Output the [x, y] coordinate of the center of the cell containing the given text.  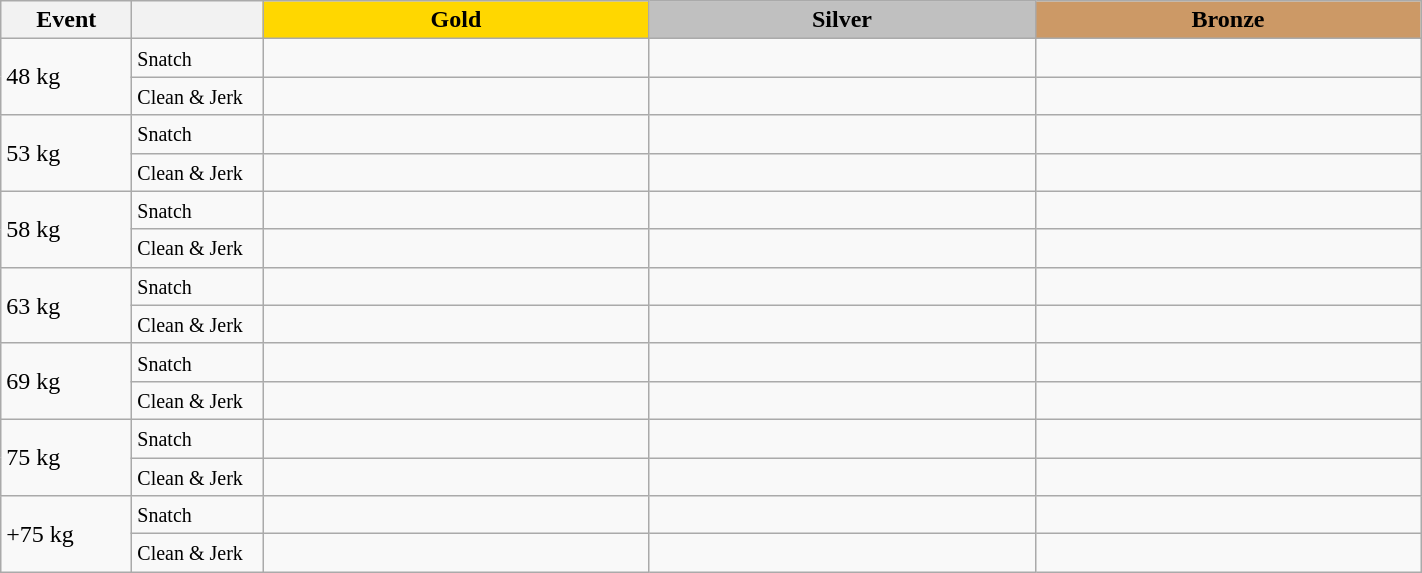
Silver [842, 20]
69 kg [66, 381]
+75 kg [66, 534]
63 kg [66, 305]
53 kg [66, 153]
75 kg [66, 457]
Event [66, 20]
58 kg [66, 229]
Bronze [1228, 20]
48 kg [66, 77]
Gold [456, 20]
